Search for the cell housing the specified text and yield its (X, Y) center coordinate. 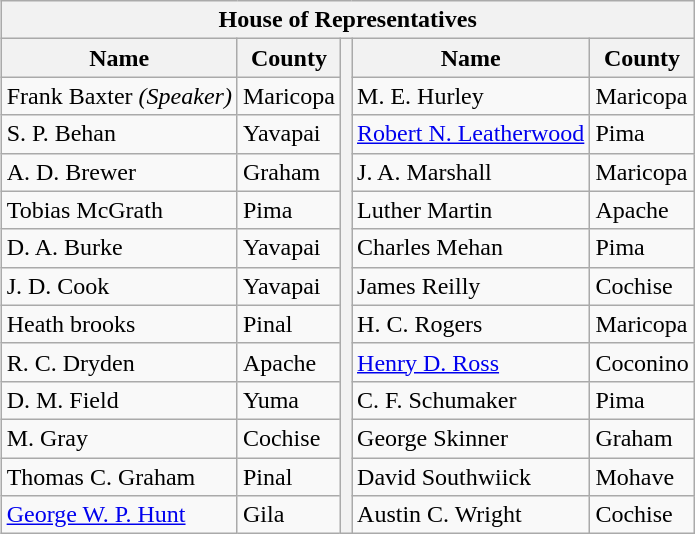
George Skinner (471, 438)
Coconino (642, 362)
Heath brooks (119, 324)
Frank Baxter (Speaker) (119, 96)
Mohave (642, 477)
H. C. Rogers (471, 324)
George W. P. Hunt (119, 515)
S. P. Behan (119, 134)
R. C. Dryden (119, 362)
A. D. Brewer (119, 172)
David Southwiick (471, 477)
D. A. Burke (119, 248)
M. E. Hurley (471, 96)
Robert N. Leatherwood (471, 134)
Luther Martin (471, 210)
Yuma (288, 400)
Gila (288, 515)
D. M. Field (119, 400)
C. F. Schumaker (471, 400)
J. D. Cook (119, 286)
M. Gray (119, 438)
J. A. Marshall (471, 172)
Tobias McGrath (119, 210)
Thomas C. Graham (119, 477)
Austin C. Wright (471, 515)
James Reilly (471, 286)
House of Representatives (348, 20)
Henry D. Ross (471, 362)
Charles Mehan (471, 248)
